Search for the cell housing the specified text and yield its [x, y] center coordinate. 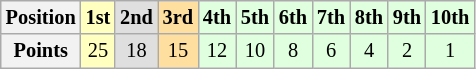
3rd [178, 17]
2 [407, 51]
8th [369, 17]
Points [41, 51]
5th [255, 17]
6 [331, 51]
12 [217, 51]
10 [255, 51]
4th [217, 17]
9th [407, 17]
6th [293, 17]
8 [293, 51]
Position [41, 17]
4 [369, 51]
25 [98, 51]
18 [136, 51]
10th [450, 17]
2nd [136, 17]
7th [331, 17]
1st [98, 17]
1 [450, 51]
15 [178, 51]
